Provide the [X, Y] coordinate of the cell's center where the given text is located.  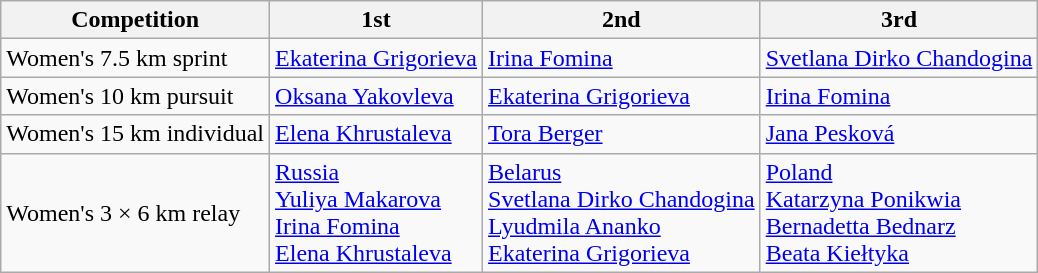
Competition [136, 20]
2nd [622, 20]
BelarusSvetlana Dirko ChandoginaLyudmila AnankoEkaterina Grigorieva [622, 212]
1st [376, 20]
Svetlana Dirko Chandogina [899, 58]
Oksana Yakovleva [376, 96]
Women's 3 × 6 km relay [136, 212]
PolandKatarzyna PonikwiaBernadetta BednarzBeata Kiełtyka [899, 212]
RussiaYuliya MakarovaIrina FominaElena Khrustaleva [376, 212]
Tora Berger [622, 134]
Women's 7.5 km sprint [136, 58]
3rd [899, 20]
Elena Khrustaleva [376, 134]
Women's 10 km pursuit [136, 96]
Jana Pesková [899, 134]
Women's 15 km individual [136, 134]
